Pinpoint the cell where the given text exists, returning its [x, y] midpoint coordinate. 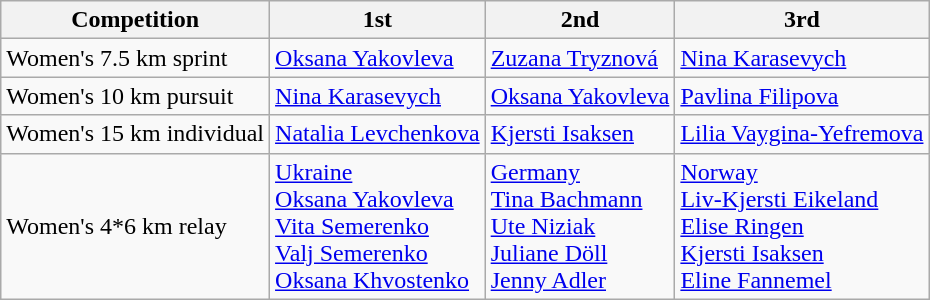
Women's 15 km individual [136, 134]
Women's 7.5 km sprint [136, 58]
NorwayLiv-Kjersti EikelandElise RingenKjersti IsaksenEline Fannemel [802, 226]
Lilia Vaygina-Yefremova [802, 134]
1st [378, 20]
UkraineOksana YakovlevaVita SemerenkoValj SemerenkoOksana Khvostenko [378, 226]
GermanyTina BachmannUte NiziakJuliane DöllJenny Adler [580, 226]
Women's 10 km pursuit [136, 96]
3rd [802, 20]
2nd [580, 20]
Kjersti Isaksen [580, 134]
Natalia Levchenkova [378, 134]
Women's 4*6 km relay [136, 226]
Pavlina Filipova [802, 96]
Competition [136, 20]
Zuzana Tryznová [580, 58]
